Capture the cell that displays the provided text and extract its (x, y) central coordinate. 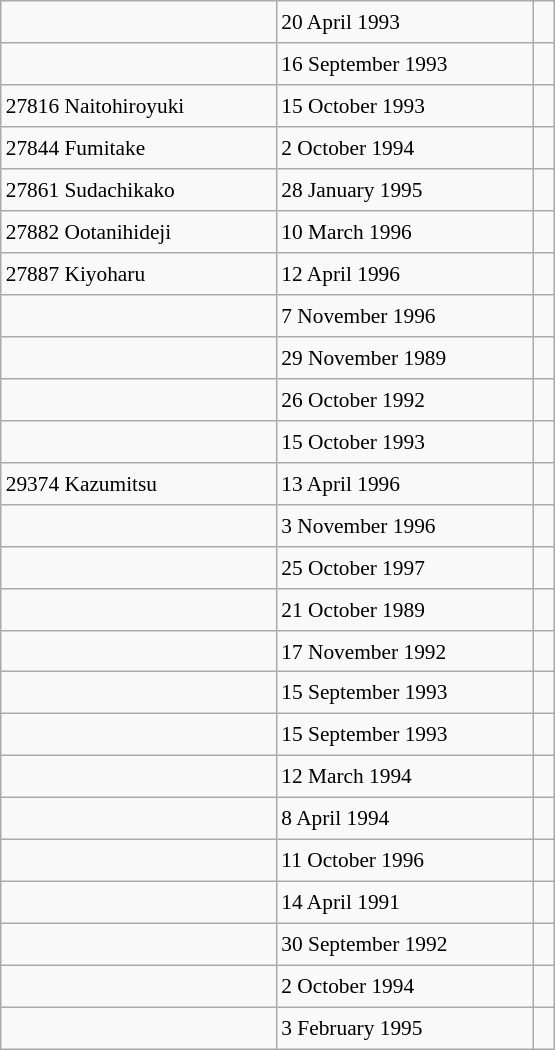
29374 Kazumitsu (139, 483)
16 September 1993 (404, 64)
12 March 1994 (404, 777)
26 October 1992 (404, 399)
7 November 1996 (404, 316)
8 April 1994 (404, 819)
10 March 1996 (404, 232)
27861 Sudachikako (139, 190)
28 January 1995 (404, 190)
13 April 1996 (404, 483)
14 April 1991 (404, 903)
30 September 1992 (404, 945)
25 October 1997 (404, 567)
3 November 1996 (404, 525)
29 November 1989 (404, 358)
12 April 1996 (404, 274)
27844 Fumitake (139, 148)
27887 Kiyoharu (139, 274)
27882 Ootanihideji (139, 232)
17 November 1992 (404, 651)
20 April 1993 (404, 22)
11 October 1996 (404, 861)
21 October 1989 (404, 609)
3 February 1995 (404, 1028)
27816 Naitohiroyuki (139, 106)
